Extract the [X, Y] coordinate from the center of the cell holding the provided text.  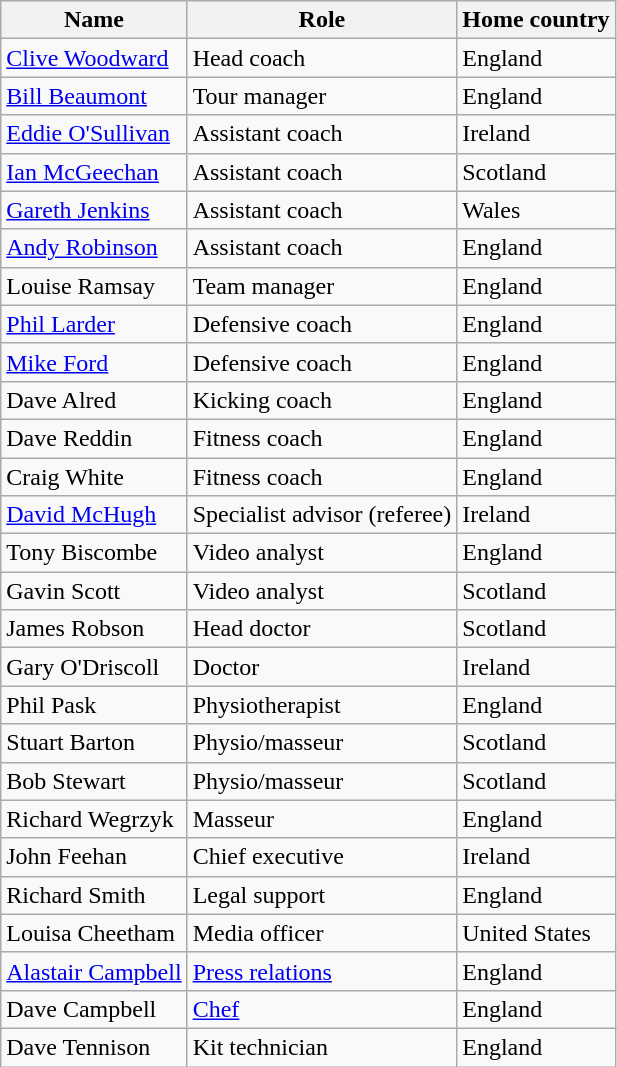
Head coach [322, 58]
Stuart Barton [94, 743]
Legal support [322, 895]
Richard Smith [94, 895]
Physiotherapist [322, 705]
Kit technician [322, 1047]
Louise Ramsay [94, 286]
James Robson [94, 629]
Specialist advisor (referee) [322, 515]
Clive Woodward [94, 58]
Gary O'Driscoll [94, 667]
Gareth Jenkins [94, 210]
Craig White [94, 477]
Bill Beaumont [94, 96]
Dave Alred [94, 400]
Doctor [322, 667]
Press relations [322, 971]
Dave Campbell [94, 1009]
John Feehan [94, 857]
Tony Biscombe [94, 553]
Dave Reddin [94, 438]
Wales [536, 210]
Bob Stewart [94, 781]
Eddie O'Sullivan [94, 134]
Ian McGeechan [94, 172]
Media officer [322, 933]
Home country [536, 20]
Head doctor [322, 629]
Kicking coach [322, 400]
Phil Pask [94, 705]
Gavin Scott [94, 591]
Andy Robinson [94, 248]
Richard Wegrzyk [94, 819]
Chief executive [322, 857]
Team manager [322, 286]
Dave Tennison [94, 1047]
Alastair Campbell [94, 971]
Masseur [322, 819]
United States [536, 933]
Name [94, 20]
Mike Ford [94, 362]
Chef [322, 1009]
David McHugh [94, 515]
Role [322, 20]
Phil Larder [94, 324]
Louisa Cheetham [94, 933]
Tour manager [322, 96]
